Search for the cell housing the specified text and yield its [X, Y] center coordinate. 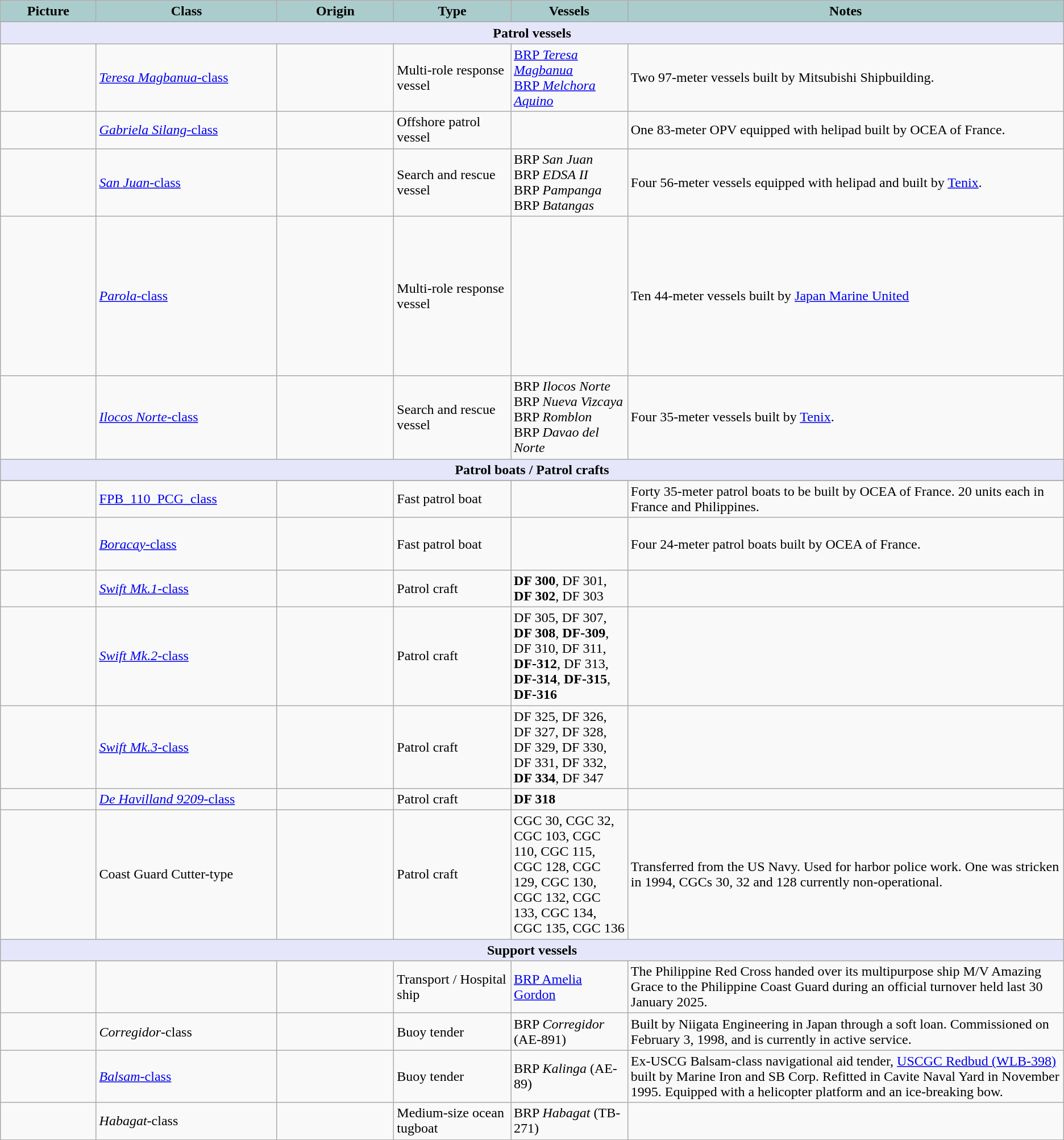
BRP Corregidor (AE-891) [570, 1031]
DF 305, DF 307, DF 308, DF-309, DF 310, DF 311, DF-312, DF 313, DF-314, DF-315, DF-316 [570, 656]
Four 35-meter vessels built by Tenix. [846, 417]
Ilocos Norte-class [186, 417]
Balsam-class [186, 1076]
Patrol vessels [532, 33]
De Havilland 9209-class [186, 799]
Patrol boats / Patrol crafts [532, 470]
Corregidor-class [186, 1031]
CGC 30, CGC 32, CGC 103, CGC 110, CGC 115, CGC 128, CGC 129, CGC 130, CGC 132, CGC 133, CGC 134, CGC 135, CGC 136 [570, 874]
Teresa Magbanua-class [186, 77]
Forty 35-meter patrol boats to be built by OCEA of France. 20 units each in France and Philippines. [846, 499]
Vessels [570, 11]
Transferred from the US Navy. Used for harbor police work. One was stricken in 1994, CGCs 30, 32 and 128 currently non-operational. [846, 874]
Two 97-meter vessels built by Mitsubishi Shipbuilding. [846, 77]
Swift Mk.3-class [186, 747]
Transport / Hospital ship [452, 987]
Habagat-class [186, 1121]
DF 325, DF 326, DF 327, DF 328, DF 329, DF 330, DF 331, DF 332, DF 334, DF 347 [570, 747]
Offshore patrol vessel [452, 130]
Swift Mk.1-class [186, 588]
Medium-size ocean tugboat [452, 1121]
BRP Teresa Magbanua BRP Melchora Aquino [570, 77]
Gabriela Silang-class [186, 130]
San Juan-class [186, 182]
Notes [846, 11]
Origin [335, 11]
BRP Kalinga (AE-89) [570, 1076]
One 83-meter OPV equipped with helipad built by OCEA of France. [846, 130]
Swift Mk.2-class [186, 656]
Coast Guard Cutter-type [186, 874]
BRP Habagat (TB-271) [570, 1121]
DF 300, DF 301, DF 302, DF 303 [570, 588]
Picture [48, 11]
Ten 44-meter vessels built by Japan Marine United [846, 296]
Type [452, 11]
FPB_110_PCG_class [186, 499]
BRP Ilocos NorteBRP Nueva VizcayaBRP RomblonBRP Davao del Norte [570, 417]
BRP San Juan BRP EDSA IIBRP Pampanga BRP Batangas [570, 182]
Parola-class [186, 296]
Built by Niigata Engineering in Japan through a soft loan. Commissioned on February 3, 1998, and is currently in active service. [846, 1031]
Boracay-class [186, 544]
DF 318 [570, 799]
BRP Amelia Gordon [570, 987]
Four 56-meter vessels equipped with helipad and built by Tenix. [846, 182]
Four 24-meter patrol boats built by OCEA of France. [846, 544]
Support vessels [532, 950]
Class [186, 11]
